Find where the given text appears and provide that cell's center as [X, Y] coordinate. 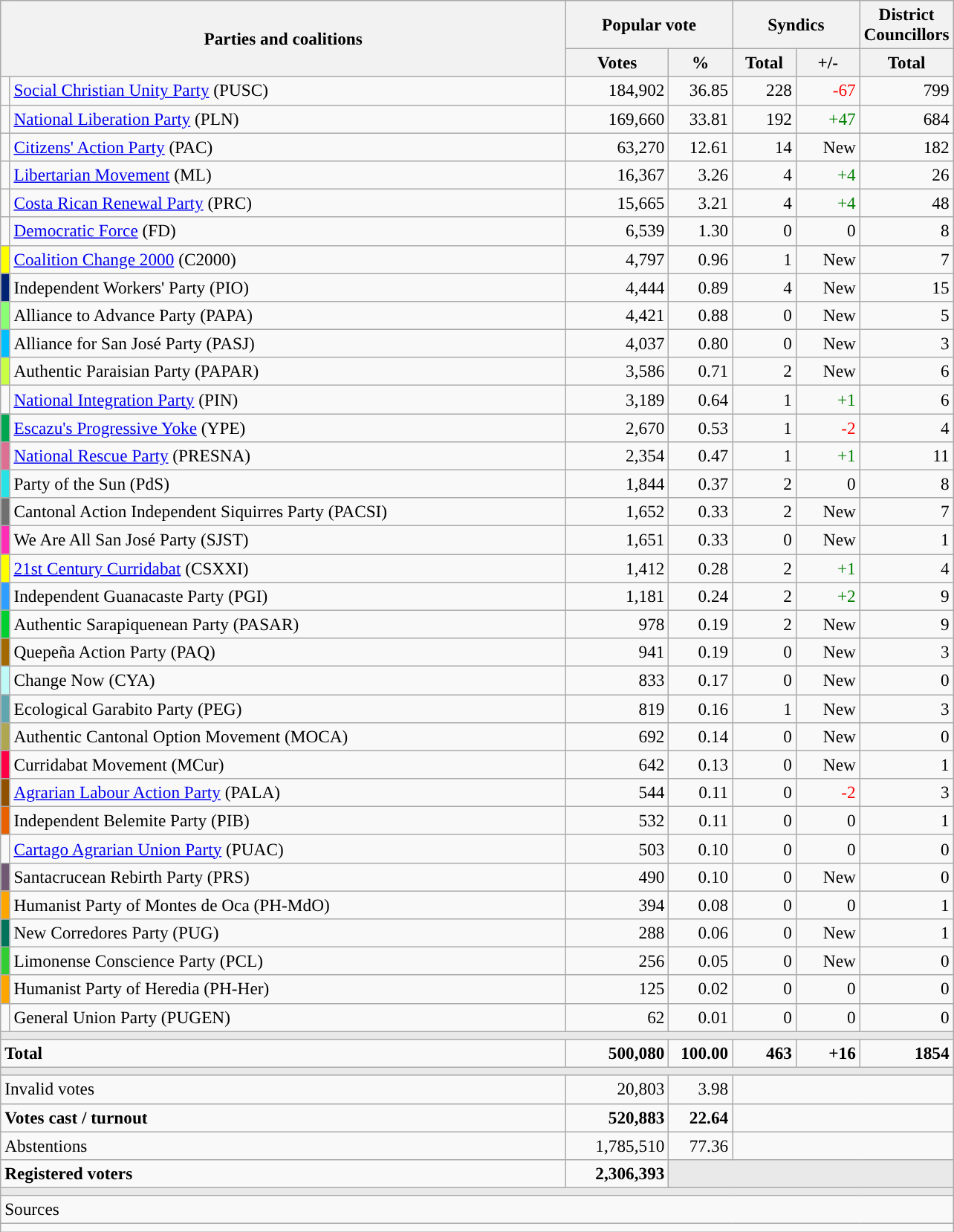
532 [617, 820]
0.89 [701, 287]
2,306,393 [617, 1173]
Popular vote [649, 24]
978 [617, 624]
3.26 [701, 175]
Alliance for San José Party (PASJ) [288, 343]
Limonense Conscience Party (PCL) [288, 961]
182 [906, 146]
+2 [828, 596]
490 [617, 877]
77.36 [701, 1145]
520,883 [617, 1118]
0.24 [701, 596]
4,037 [617, 343]
62 [617, 1017]
14 [765, 146]
Authentic Paraisian Party (PAPAR) [288, 372]
0.80 [701, 343]
692 [617, 736]
Escazu's Progressive Yoke (YPE) [288, 427]
4,797 [617, 259]
12.61 [701, 146]
Citizens' Action Party (PAC) [288, 146]
544 [617, 792]
Independent Guanacaste Party (PGI) [288, 596]
Santacrucean Rebirth Party (PRS) [288, 877]
0.02 [701, 989]
0.08 [701, 904]
16,367 [617, 175]
+/- [828, 62]
3,586 [617, 372]
15,665 [617, 203]
36.85 [701, 91]
0.88 [701, 315]
100.00 [701, 1053]
169,660 [617, 119]
Costa Rican Renewal Party (PRC) [288, 203]
256 [617, 961]
463 [765, 1053]
394 [617, 904]
15 [906, 287]
500,080 [617, 1053]
Parties and coalitions [284, 39]
Alliance to Advance Party (PAPA) [288, 315]
1,785,510 [617, 1145]
Independent Workers' Party (PIO) [288, 287]
941 [617, 652]
National Rescue Party (PRESNA) [288, 455]
Quepeña Action Party (PAQ) [288, 652]
3.98 [701, 1089]
Authentic Sarapiquenean Party (PASAR) [288, 624]
Ecological Garabito Party (PEG) [288, 708]
District Councillors [906, 24]
1,181 [617, 596]
4,421 [617, 315]
Change Now (CYA) [288, 680]
0.37 [701, 484]
Votes cast / turnout [284, 1118]
819 [617, 708]
1,652 [617, 512]
National Integration Party (PIN) [288, 399]
0.06 [701, 933]
Humanist Party of Heredia (PH-Her) [288, 989]
1.30 [701, 231]
Social Christian Unity Party (PUSC) [288, 91]
0.64 [701, 399]
125 [617, 989]
288 [617, 933]
Coalition Change 2000 (C2000) [288, 259]
3.21 [701, 203]
Invalid votes [284, 1089]
Registered voters [284, 1173]
20,803 [617, 1089]
Democratic Force (FD) [288, 231]
833 [617, 680]
228 [765, 91]
Curridabat Movement (MCur) [288, 765]
Cantonal Action Independent Siquirres Party (PACSI) [288, 512]
National Liberation Party (PLN) [288, 119]
1854 [906, 1053]
Cartago Agrarian Union Party (PUAC) [288, 849]
21st Century Curridabat (CSXXI) [288, 568]
Independent Belemite Party (PIB) [288, 820]
6,539 [617, 231]
0.14 [701, 736]
26 [906, 175]
22.64 [701, 1118]
0.05 [701, 961]
Agrarian Labour Action Party (PALA) [288, 792]
184,902 [617, 91]
1,412 [617, 568]
33.81 [701, 119]
We Are All San José Party (SJST) [288, 539]
-67 [828, 91]
Party of the Sun (PdS) [288, 484]
684 [906, 119]
0.47 [701, 455]
2,670 [617, 427]
0.16 [701, 708]
503 [617, 849]
192 [765, 119]
5 [906, 315]
% [701, 62]
0.28 [701, 568]
Abstentions [284, 1145]
Votes [617, 62]
0.96 [701, 259]
0.53 [701, 427]
+47 [828, 119]
0.71 [701, 372]
642 [617, 765]
2,354 [617, 455]
3,189 [617, 399]
11 [906, 455]
1,651 [617, 539]
Libertarian Movement (ML) [288, 175]
+16 [828, 1053]
0.13 [701, 765]
4,444 [617, 287]
General Union Party (PUGEN) [288, 1017]
0.01 [701, 1017]
1,844 [617, 484]
Sources [477, 1210]
Authentic Cantonal Option Movement (MOCA) [288, 736]
Humanist Party of Montes de Oca (PH-MdO) [288, 904]
63,270 [617, 146]
Syndics [796, 24]
New Corredores Party (PUG) [288, 933]
48 [906, 203]
799 [906, 91]
0.17 [701, 680]
